Locate the cell with the specified text and output its [X, Y] center coordinate. 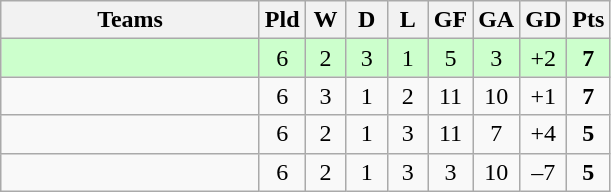
+4 [544, 134]
W [326, 20]
GF [450, 20]
+2 [544, 58]
Teams [130, 20]
Pts [588, 20]
D [366, 20]
+1 [544, 96]
GA [496, 20]
–7 [544, 172]
L [408, 20]
Pld [282, 20]
GD [544, 20]
